Pinpoint the cell where the given text exists, returning its [X, Y] midpoint coordinate. 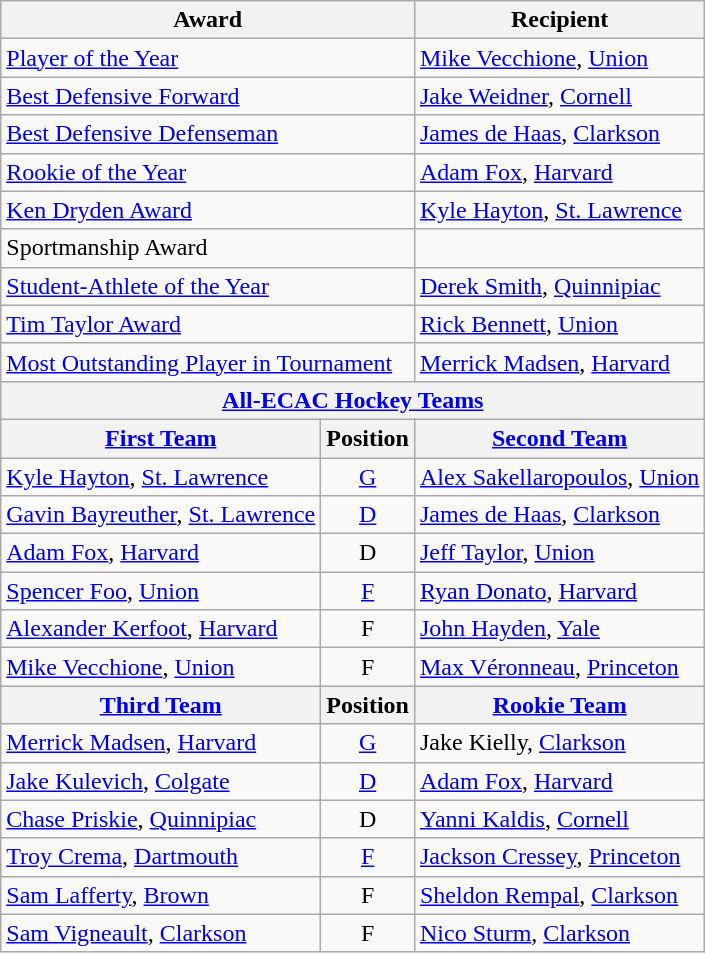
Max Véronneau, Princeton [559, 667]
Player of the Year [208, 58]
Gavin Bayreuther, St. Lawrence [161, 515]
First Team [161, 438]
Jake Kielly, Clarkson [559, 743]
Rookie of the Year [208, 172]
Rick Bennett, Union [559, 324]
Second Team [559, 438]
Chase Priskie, Quinnipiac [161, 819]
Most Outstanding Player in Tournament [208, 362]
Sam Lafferty, Brown [161, 895]
Sportmanship Award [208, 248]
Student-Athlete of the Year [208, 286]
Jake Weidner, Cornell [559, 96]
Tim Taylor Award [208, 324]
Alex Sakellaropoulos, Union [559, 477]
Sam Vigneault, Clarkson [161, 933]
Jake Kulevich, Colgate [161, 781]
Award [208, 20]
John Hayden, Yale [559, 629]
Recipient [559, 20]
Rookie Team [559, 705]
Jeff Taylor, Union [559, 553]
Alexander Kerfoot, Harvard [161, 629]
Nico Sturm, Clarkson [559, 933]
Ryan Donato, Harvard [559, 591]
Best Defensive Forward [208, 96]
Yanni Kaldis, Cornell [559, 819]
Jackson Cressey, Princeton [559, 857]
Ken Dryden Award [208, 210]
Best Defensive Defenseman [208, 134]
All-ECAC Hockey Teams [353, 400]
Derek Smith, Quinnipiac [559, 286]
Spencer Foo, Union [161, 591]
Third Team [161, 705]
Sheldon Rempal, Clarkson [559, 895]
Troy Crema, Dartmouth [161, 857]
